For the text-containing cell, return its midpoint in [x, y] coordinate format. 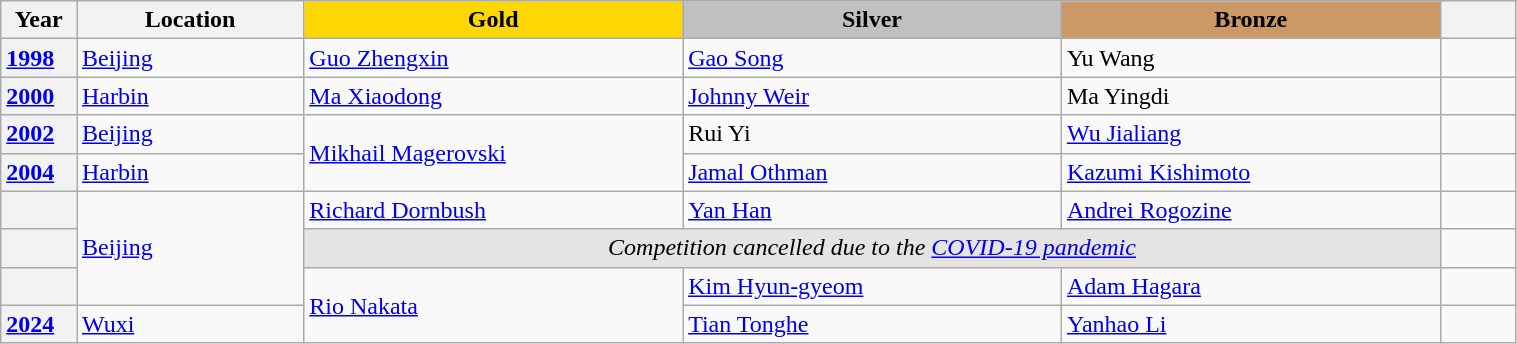
Tian Tonghe [872, 324]
Adam Hagara [1250, 286]
Ma Xiaodong [494, 96]
2000 [39, 96]
Johnny Weir [872, 96]
Yanhao Li [1250, 324]
1998 [39, 58]
Rio Nakata [494, 305]
Wuxi [190, 324]
Kazumi Kishimoto [1250, 172]
Kim Hyun-gyeom [872, 286]
Guo Zhengxin [494, 58]
Ma Yingdi [1250, 96]
Location [190, 20]
Andrei Rogozine [1250, 210]
2004 [39, 172]
2002 [39, 134]
Silver [872, 20]
Bronze [1250, 20]
Jamal Othman [872, 172]
Wu Jialiang [1250, 134]
Year [39, 20]
Gao Song [872, 58]
Richard Dornbush [494, 210]
Yu Wang [1250, 58]
Rui Yi [872, 134]
Mikhail Magerovski [494, 153]
2024 [39, 324]
Competition cancelled due to the COVID-19 pandemic [872, 248]
Yan Han [872, 210]
Gold [494, 20]
